Output the (x, y) coordinate of the center of the cell containing the given text.  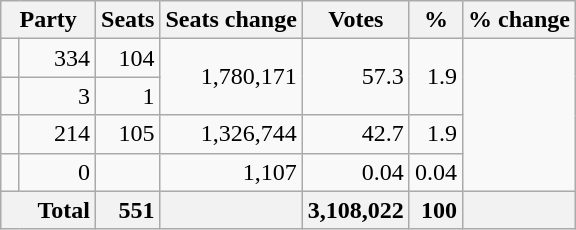
551 (128, 210)
105 (128, 134)
Party (48, 20)
Votes (356, 20)
100 (436, 210)
% change (518, 20)
57.3 (356, 77)
1,326,744 (231, 134)
1 (128, 96)
1,780,171 (231, 77)
42.7 (356, 134)
% (436, 20)
334 (58, 58)
3 (58, 96)
104 (128, 58)
0 (58, 172)
3,108,022 (356, 210)
1,107 (231, 172)
Total (48, 210)
Seats change (231, 20)
Seats (128, 20)
214 (58, 134)
